Search for the cell housing the specified text and yield its [x, y] center coordinate. 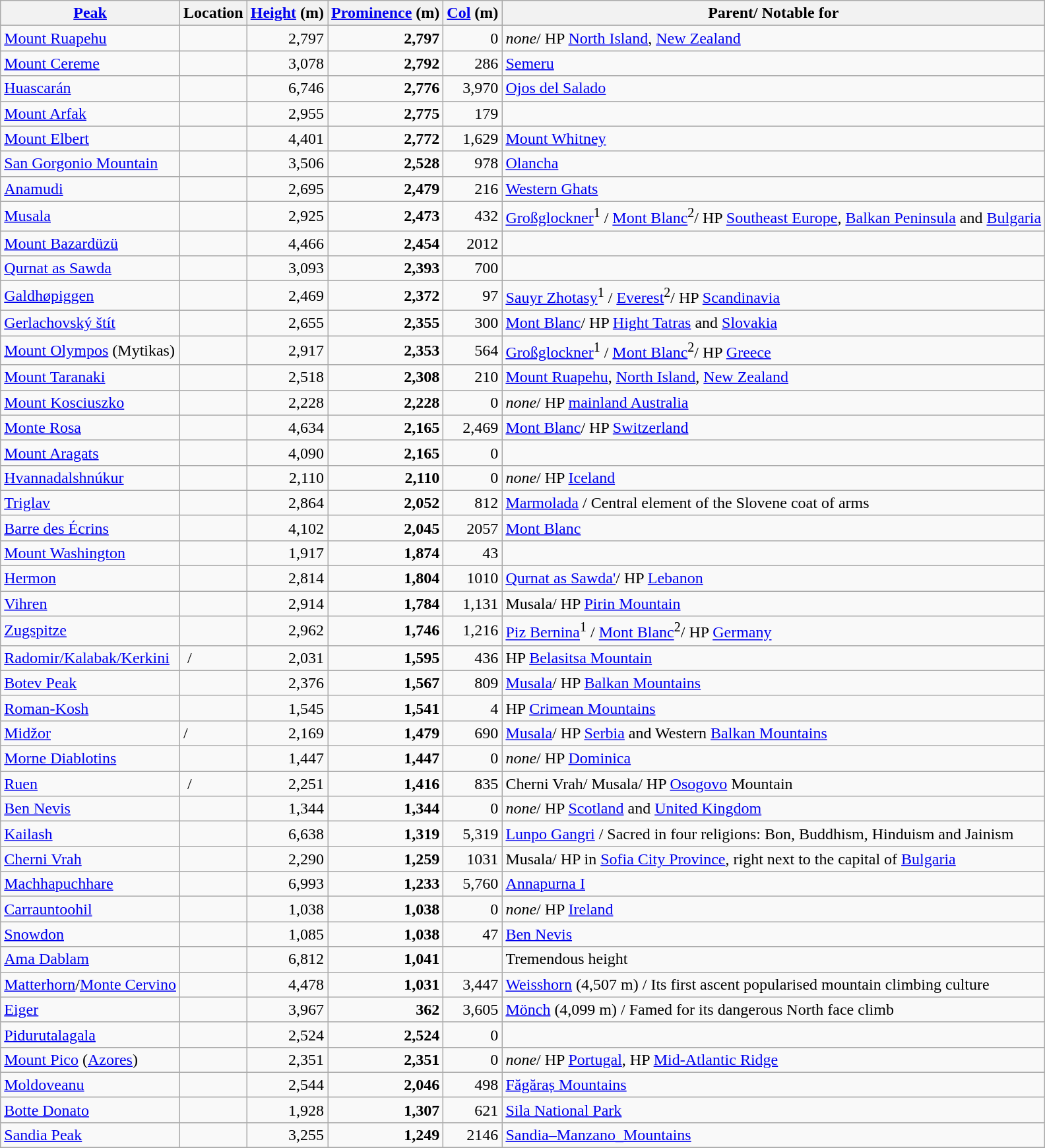
286 [472, 63]
Großglockner1 / Mont Blanc2/ HP Greece [773, 351]
2,917 [287, 351]
Mont Blanc/ HP Hight Tatras and Slovakia [773, 323]
Barre des Écrins [90, 528]
300 [472, 323]
2,372 [385, 296]
Mount Ruapehu, North Island, New Zealand [773, 377]
2,353 [385, 351]
none/ HP Iceland [773, 478]
none/ HP Ireland [773, 909]
Mount Taranaki [90, 377]
2,251 [287, 784]
Făgăraș Mountains [773, 1085]
2146 [472, 1135]
none/ HP Portugal, HP Mid-Atlantic Ridge [773, 1060]
Midžor [90, 733]
Ojos del Salado [773, 88]
436 [472, 658]
Musala [90, 216]
2,052 [385, 503]
6,638 [287, 834]
978 [472, 164]
1,479 [385, 733]
Musala/ HP Balkan Mountains [773, 683]
2,454 [385, 243]
1,131 [472, 604]
6,746 [287, 88]
2,528 [385, 164]
HP Crimean Mountains [773, 708]
Qurnat as Sawda'/ HP Lebanon [773, 579]
1,085 [287, 934]
3,255 [287, 1135]
4,634 [287, 428]
1,746 [385, 631]
210 [472, 377]
2,355 [385, 323]
Musala/ HP in Sofia City Province, right next to the capital of Bulgaria [773, 859]
2,046 [385, 1085]
1,629 [472, 139]
2,792 [385, 63]
Zugspitze [90, 631]
1,874 [385, 554]
Mount Arfak [90, 113]
Botev Peak [90, 683]
Triglav [90, 503]
Huascarán [90, 88]
2,962 [287, 631]
1,804 [385, 579]
1031 [472, 859]
Sauyr Zhotasy1 / Everest2/ HP Scandinavia [773, 296]
Morne Diablotins [90, 759]
3,970 [472, 88]
809 [472, 683]
Eiger [90, 1009]
1,249 [385, 1135]
47 [472, 934]
Radomir/Kalabak/Kerkini [90, 658]
none/ HP Scotland and United Kingdom [773, 809]
Hermon [90, 579]
Col (m) [472, 13]
1,545 [287, 708]
1,216 [472, 631]
Cherni Vrah [90, 859]
498 [472, 1085]
1,416 [385, 784]
Peak [90, 13]
Mönch (4,099 m) / Famed for its dangerous North face climb [773, 1009]
none/ HP North Island, New Zealand [773, 38]
3,506 [287, 164]
621 [472, 1110]
97 [472, 296]
Moldoveanu [90, 1085]
Mont Blanc [773, 528]
Vihren [90, 604]
5,760 [472, 884]
3,447 [472, 984]
4,401 [287, 139]
Roman-Kosh [90, 708]
1010 [472, 579]
1,784 [385, 604]
362 [385, 1009]
Western Ghats [773, 189]
1,031 [385, 984]
Snowdon [90, 934]
San Gorgonio Mountain [90, 164]
1,233 [385, 884]
700 [472, 269]
Machhapuchhare [90, 884]
Mount Olympos (Mytikas) [90, 351]
Mount Elbert [90, 139]
Musala/ HP Serbia and Western Balkan Mountains [773, 733]
Mount Kosciuszko [90, 402]
Olancha [773, 164]
690 [472, 733]
4,090 [287, 453]
2,376 [287, 683]
Gerlachovský štít [90, 323]
4,466 [287, 243]
1,567 [385, 683]
Kailash [90, 834]
1,595 [385, 658]
812 [472, 503]
Cherni Vrah/ Musala/ HP Osogovo Mountain [773, 784]
3,093 [287, 269]
432 [472, 216]
Parent/ Notable for [773, 13]
Mount Bazardüzü [90, 243]
1,541 [385, 708]
Mount Cereme [90, 63]
3,967 [287, 1009]
Mount Ruapehu [90, 38]
Galdhøpiggen [90, 296]
2,772 [385, 139]
Mount Whitney [773, 139]
2057 [472, 528]
Botte Donato [90, 1110]
1,041 [385, 959]
2,864 [287, 503]
2,914 [287, 604]
1,319 [385, 834]
4 [472, 708]
2,393 [385, 269]
1,917 [287, 554]
Weisshorn (4,507 m) / Its first ascent popularised mountain climbing culture [773, 984]
none/ HP Dominica [773, 759]
5,319 [472, 834]
Anamudi [90, 189]
2,655 [287, 323]
2,695 [287, 189]
Qurnat as Sawda [90, 269]
6,993 [287, 884]
Carrauntoohil [90, 909]
Location [213, 13]
3,605 [472, 1009]
Sandia Peak [90, 1135]
2,479 [385, 189]
Sila National Park [773, 1110]
HP Belasitsa Mountain [773, 658]
Großglockner1 / Mont Blanc2/ HP Southeast Europe, Balkan Peninsula and Bulgaria [773, 216]
Mount Pico (Azores) [90, 1060]
216 [472, 189]
2,169 [287, 733]
3,078 [287, 63]
Hvannadalshnúkur [90, 478]
Ruen [90, 784]
2012 [472, 243]
2,045 [385, 528]
835 [472, 784]
Annapurna I [773, 884]
6,812 [287, 959]
Mount Washington [90, 554]
4,478 [287, 984]
Matterhorn/Monte Cervino [90, 984]
2,925 [287, 216]
Marmolada / Central element of the Slovene coat of arms [773, 503]
Lunpo Gangri / Sacred in four religions: Bon, Buddhism, Hinduism and Jainism [773, 834]
Tremendous height [773, 959]
Musala/ HP Pirin Mountain [773, 604]
Pidurutalagala [90, 1035]
564 [472, 351]
2,775 [385, 113]
179 [472, 113]
2,518 [287, 377]
4,102 [287, 528]
2,776 [385, 88]
Monte Rosa [90, 428]
2,544 [287, 1085]
none/ HP mainland Australia [773, 402]
Height (m) [287, 13]
1,928 [287, 1110]
2,308 [385, 377]
2,031 [287, 658]
Ama Dablam [90, 959]
2,473 [385, 216]
1,259 [385, 859]
43 [472, 554]
Mont Blanc/ HP Switzerland [773, 428]
Semeru [773, 63]
Mount Aragats [90, 453]
Sandia–Manzano_Mountains [773, 1135]
2,290 [287, 859]
Piz Bernina1 / Mont Blanc2/ HP Germany [773, 631]
1,307 [385, 1110]
2,955 [287, 113]
Prominence (m) [385, 13]
2,814 [287, 579]
